Find where the given text appears and provide that cell's center as [x, y] coordinate. 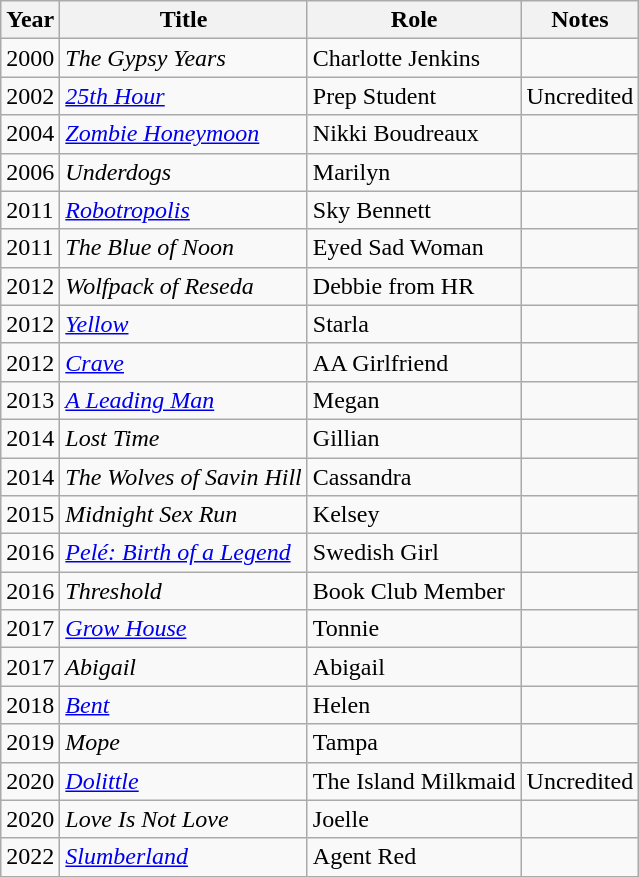
Marilyn [414, 172]
Cassandra [414, 477]
The Gypsy Years [184, 58]
2004 [30, 134]
Sky Bennett [414, 210]
2022 [30, 857]
Bent [184, 705]
Helen [414, 705]
Yellow [184, 324]
Title [184, 20]
Charlotte Jenkins [414, 58]
Eyed Sad Woman [414, 248]
Lost Time [184, 438]
Pelé: Birth of a Legend [184, 553]
Underdogs [184, 172]
Love Is Not Love [184, 819]
Megan [414, 400]
Kelsey [414, 515]
Tampa [414, 743]
Midnight Sex Run [184, 515]
Wolfpack of Reseda [184, 286]
Mope [184, 743]
Role [414, 20]
Nikki Boudreaux [414, 134]
2002 [30, 96]
Starla [414, 324]
Debbie from HR [414, 286]
Crave [184, 362]
AA Girlfriend [414, 362]
Prep Student [414, 96]
2019 [30, 743]
2018 [30, 705]
Dolittle [184, 781]
2000 [30, 58]
Slumberland [184, 857]
Tonnie [414, 629]
Zombie Honeymoon [184, 134]
Gillian [414, 438]
Year [30, 20]
The Wolves of Savin Hill [184, 477]
Swedish Girl [414, 553]
25th Hour [184, 96]
2015 [30, 515]
Joelle [414, 819]
Robotropolis [184, 210]
A Leading Man [184, 400]
2006 [30, 172]
The Island Milkmaid [414, 781]
Notes [580, 20]
The Blue of Noon [184, 248]
Agent Red [414, 857]
2013 [30, 400]
Book Club Member [414, 591]
Threshold [184, 591]
Grow House [184, 629]
